Extract the [x, y] coordinate from the center of the cell holding the provided text.  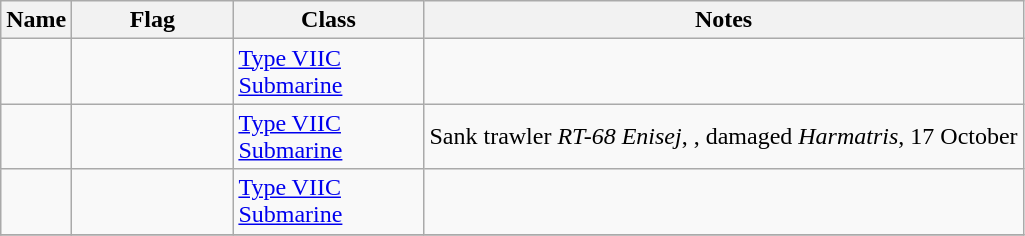
Name [36, 20]
Class [328, 20]
Notes [724, 20]
Flag [152, 20]
Sank trawler RT-68 Enisej, , damaged Harmatris, 17 October [724, 136]
